Output the [X, Y] coordinate of the center of the cell containing the given text.  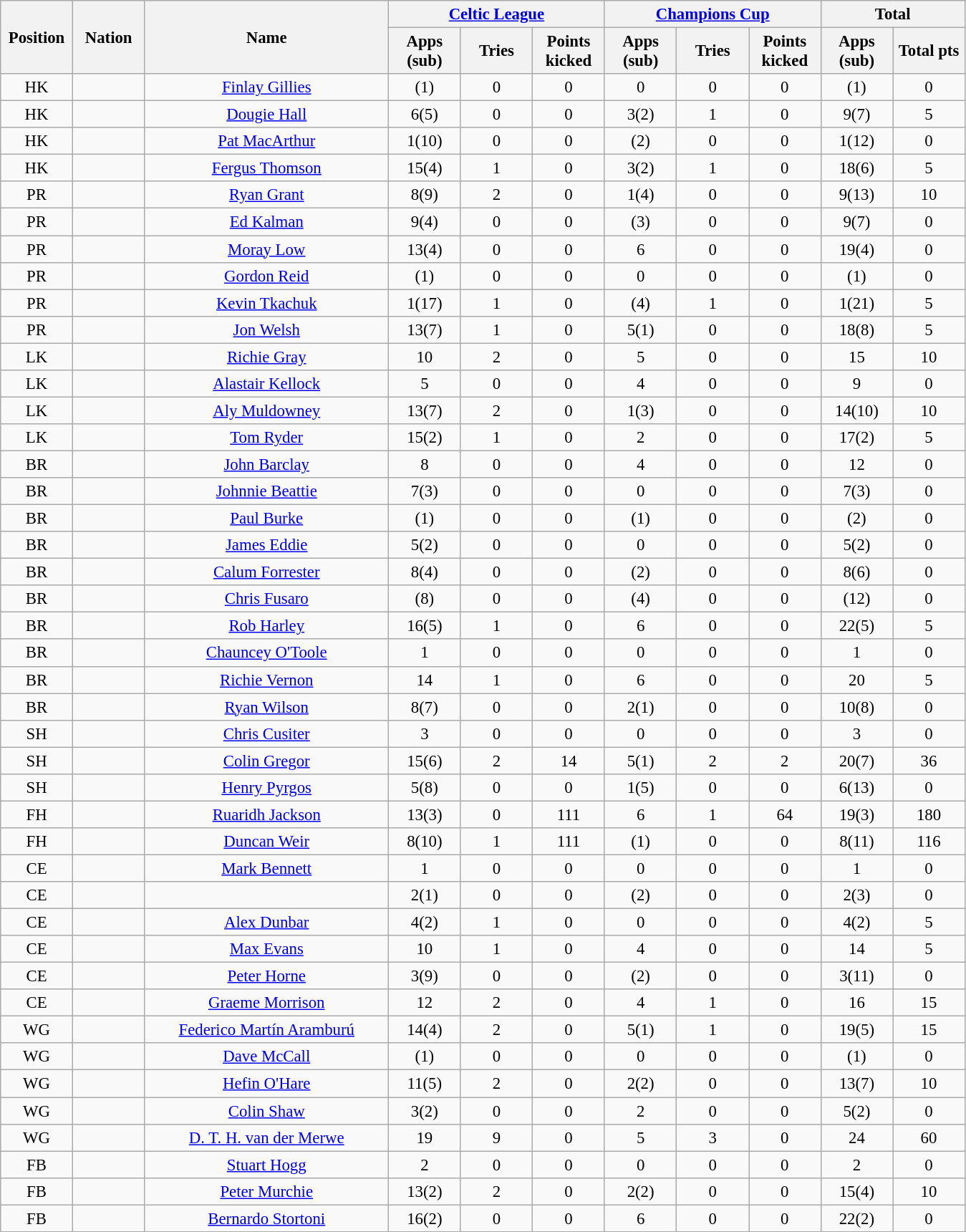
10(8) [856, 707]
11(5) [425, 1084]
Moray Low [266, 249]
Ryan Grant [266, 196]
5(8) [425, 788]
60 [929, 1137]
Chauncey O'Toole [266, 653]
Position [37, 37]
1(3) [640, 410]
8(7) [425, 707]
Chris Cusiter [266, 733]
22(2) [856, 1218]
8(10) [425, 842]
Total pts [929, 52]
Aly Muldowney [266, 410]
116 [929, 842]
Colin Gregor [266, 761]
13(4) [425, 249]
Hefin O'Hare [266, 1084]
14(4) [425, 1030]
Pat MacArthur [266, 141]
14(10) [856, 410]
Max Evans [266, 949]
Peter Horne [266, 976]
16 [856, 1003]
19(5) [856, 1030]
20(7) [856, 761]
Chris Fusaro [266, 599]
Fergus Thomson [266, 168]
22(5) [856, 626]
6(13) [856, 788]
Graeme Morrison [266, 1003]
1(10) [425, 141]
Rob Harley [266, 626]
Mark Bennett [266, 868]
1(21) [856, 303]
Finlay Gillies [266, 87]
Bernardo Stortoni [266, 1218]
(12) [856, 599]
Federico Martín Aramburú [266, 1030]
Celtic League [497, 14]
Duncan Weir [266, 842]
Peter Murchie [266, 1191]
2(3) [856, 895]
3(11) [856, 976]
Richie Vernon [266, 680]
Total [892, 14]
1(5) [640, 788]
8 [425, 464]
16(2) [425, 1218]
(3) [640, 222]
8(6) [856, 572]
19 [425, 1137]
D. T. H. van der Merwe [266, 1137]
Alastair Kellock [266, 384]
Dave McCall [266, 1057]
24 [856, 1137]
John Barclay [266, 464]
Ruaridh Jackson [266, 814]
6(5) [425, 115]
16(5) [425, 626]
Ryan Wilson [266, 707]
Kevin Tkachuk [266, 303]
8(11) [856, 842]
20 [856, 680]
Stuart Hogg [266, 1165]
17(2) [856, 438]
3(9) [425, 976]
19(4) [856, 249]
Champions Cup [713, 14]
13(2) [425, 1191]
Colin Shaw [266, 1111]
13(3) [425, 814]
1(12) [856, 141]
18(8) [856, 329]
9(4) [425, 222]
(8) [425, 599]
Name [266, 37]
James Eddie [266, 545]
Paul Burke [266, 519]
64 [785, 814]
9(13) [856, 196]
15(6) [425, 761]
Johnnie Beattie [266, 491]
19(3) [856, 814]
Dougie Hall [266, 115]
18(6) [856, 168]
15(2) [425, 438]
1(17) [425, 303]
Tom Ryder [266, 438]
8(9) [425, 196]
36 [929, 761]
Calum Forrester [266, 572]
Alex Dunbar [266, 923]
Henry Pyrgos [266, 788]
Jon Welsh [266, 329]
Gordon Reid [266, 276]
Richie Gray [266, 357]
1(4) [640, 196]
Ed Kalman [266, 222]
8(4) [425, 572]
180 [929, 814]
Nation [109, 37]
